Pinpoint the cell where the given text exists, returning its [x, y] midpoint coordinate. 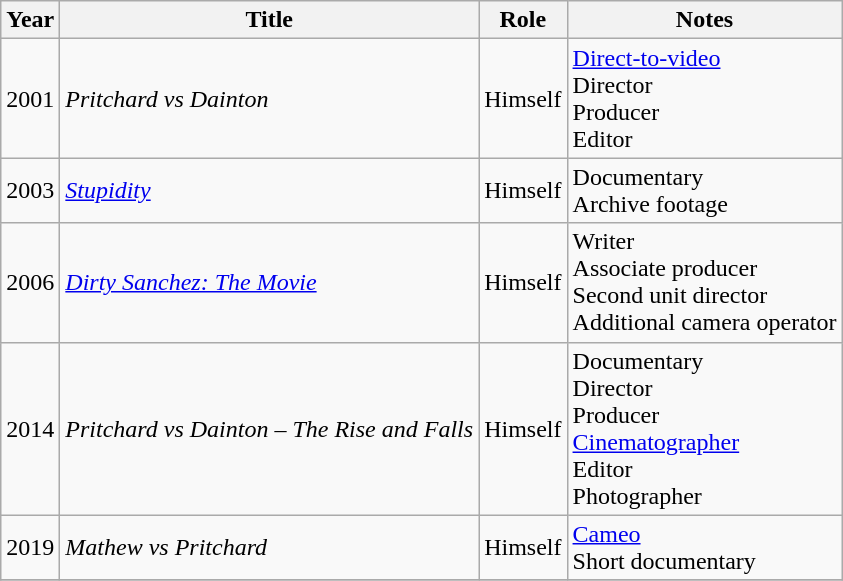
Title [270, 20]
Pritchard vs Dainton – The Rise and Falls [270, 428]
2001 [30, 98]
Notes [704, 20]
Role [523, 20]
DocumentaryDirectorProducerCinematographerEditorPhotographer [704, 428]
Direct-to-videoDirectorProducerEditor [704, 98]
Mathew vs Pritchard [270, 548]
CameoShort documentary [704, 548]
DocumentaryArchive footage [704, 190]
2006 [30, 282]
Pritchard vs Dainton [270, 98]
Stupidity [270, 190]
WriterAssociate producerSecond unit directorAdditional camera operator [704, 282]
2014 [30, 428]
2019 [30, 548]
Year [30, 20]
Dirty Sanchez: The Movie [270, 282]
2003 [30, 190]
